From the cell containing the given text, extract its center point as (X, Y) coordinate. 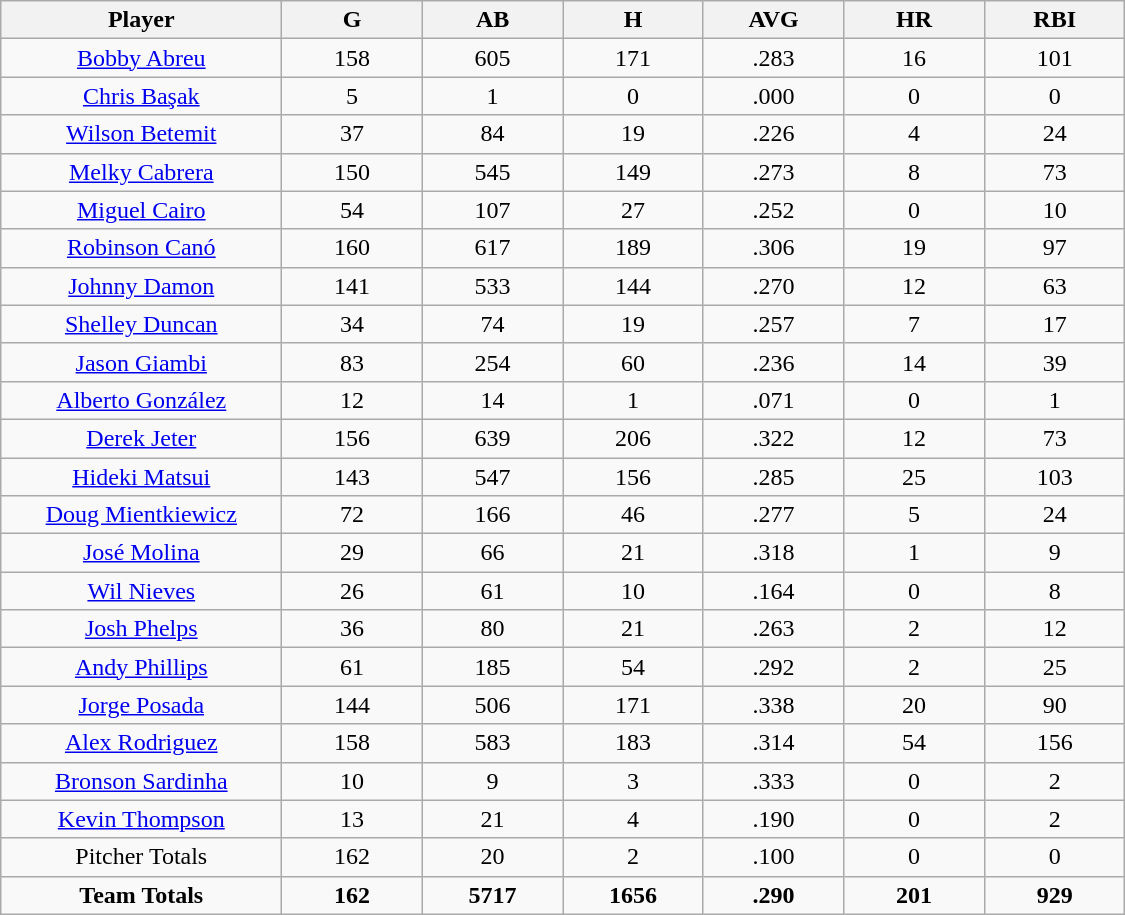
Bronson Sardinha (142, 781)
206 (634, 438)
1656 (634, 895)
Kevin Thompson (142, 819)
.273 (774, 172)
G (352, 20)
617 (492, 248)
.071 (774, 400)
.290 (774, 895)
.263 (774, 629)
72 (352, 515)
Alberto González (142, 400)
39 (1054, 362)
.257 (774, 324)
Player (142, 20)
Wilson Betemit (142, 134)
Derek Jeter (142, 438)
.283 (774, 58)
150 (352, 172)
H (634, 20)
.226 (774, 134)
103 (1054, 477)
.236 (774, 362)
506 (492, 705)
97 (1054, 248)
26 (352, 591)
Jason Giambi (142, 362)
101 (1054, 58)
3 (634, 781)
.277 (774, 515)
66 (492, 553)
90 (1054, 705)
.338 (774, 705)
.100 (774, 857)
Andy Phillips (142, 667)
185 (492, 667)
34 (352, 324)
149 (634, 172)
.306 (774, 248)
547 (492, 477)
.322 (774, 438)
107 (492, 210)
Shelley Duncan (142, 324)
.190 (774, 819)
Hideki Matsui (142, 477)
143 (352, 477)
27 (634, 210)
160 (352, 248)
Chris Başak (142, 96)
74 (492, 324)
.314 (774, 743)
Wil Nieves (142, 591)
.000 (774, 96)
Melky Cabrera (142, 172)
605 (492, 58)
.164 (774, 591)
60 (634, 362)
37 (352, 134)
.252 (774, 210)
36 (352, 629)
.270 (774, 286)
Bobby Abreu (142, 58)
254 (492, 362)
183 (634, 743)
.292 (774, 667)
201 (914, 895)
13 (352, 819)
639 (492, 438)
Alex Rodriguez (142, 743)
HR (914, 20)
80 (492, 629)
.318 (774, 553)
189 (634, 248)
583 (492, 743)
Johnny Damon (142, 286)
Team Totals (142, 895)
AB (492, 20)
José Molina (142, 553)
166 (492, 515)
17 (1054, 324)
Robinson Canó (142, 248)
5717 (492, 895)
16 (914, 58)
Pitcher Totals (142, 857)
533 (492, 286)
929 (1054, 895)
AVG (774, 20)
.333 (774, 781)
545 (492, 172)
RBI (1054, 20)
7 (914, 324)
Doug Mientkiewicz (142, 515)
29 (352, 553)
46 (634, 515)
63 (1054, 286)
Jorge Posada (142, 705)
84 (492, 134)
Josh Phelps (142, 629)
.285 (774, 477)
83 (352, 362)
Miguel Cairo (142, 210)
141 (352, 286)
